Scan for the cell matching the given text and deliver its [x, y] coordinate at center. 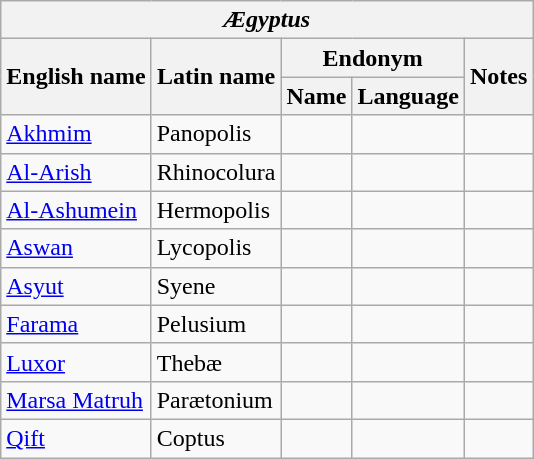
Syene [216, 286]
Latin name [216, 77]
Ægyptus [267, 20]
Language [408, 96]
Pelusium [216, 324]
Qift [76, 438]
Endonym [372, 58]
Name [316, 96]
Farama [76, 324]
Thebæ [216, 362]
English name [76, 77]
Hermopolis [216, 210]
Rhinocolura [216, 172]
Al-Arish [76, 172]
Al-Ashumein [76, 210]
Coptus [216, 438]
Marsa Matruh [76, 400]
Akhmim [76, 134]
Notes [498, 77]
Parætonium [216, 400]
Asyut [76, 286]
Lycopolis [216, 248]
Aswan [76, 248]
Panopolis [216, 134]
Luxor [76, 362]
